Return the (x, y) coordinate for the center point of the cell that contains the specified text.  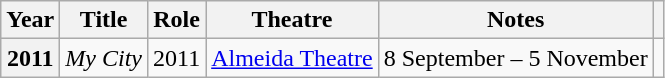
Year (30, 20)
Notes (516, 20)
Title (104, 20)
Almeida Theatre (292, 58)
Role (176, 20)
My City (104, 58)
Theatre (292, 20)
8 September – 5 November (516, 58)
